Capture the cell that displays the provided text and extract its (x, y) central coordinate. 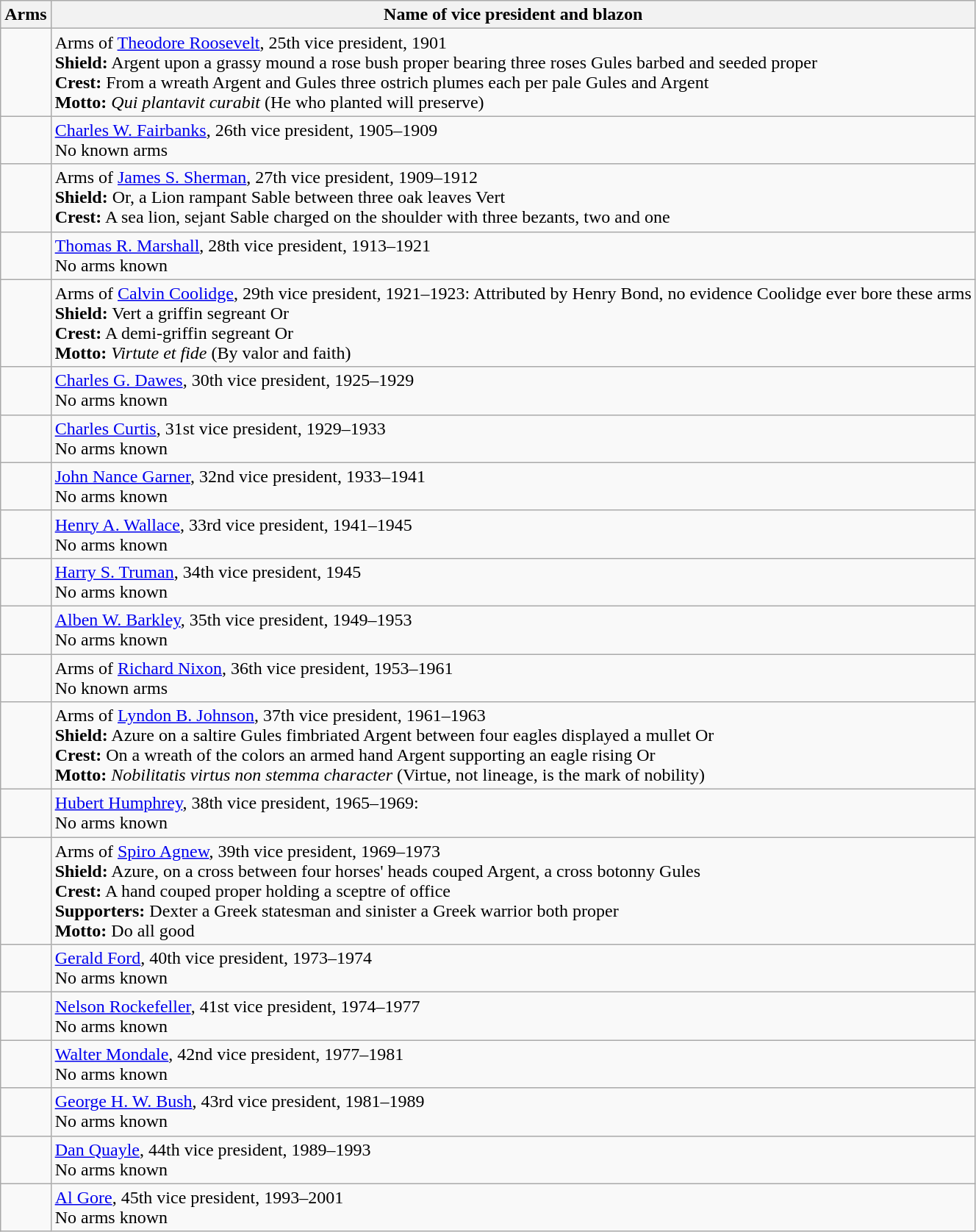
George H. W. Bush, 43rd vice president, 1981–1989No arms known (513, 1111)
Arms (26, 15)
Charles Curtis, 31st vice president, 1929–1933No arms known (513, 438)
Arms of Richard Nixon, 36th vice president, 1953–1961No known arms (513, 678)
John Nance Garner, 32nd vice president, 1933–1941No arms known (513, 487)
Thomas R. Marshall, 28th vice president, 1913–1921No arms known (513, 256)
Name of vice president and blazon (513, 15)
Charles G. Dawes, 30th vice president, 1925–1929No arms known (513, 391)
Nelson Rockefeller, 41st vice president, 1974–1977No arms known (513, 1016)
Henry A. Wallace, 33rd vice president, 1941–1945No arms known (513, 534)
Dan Quayle, 44th vice president, 1989–1993No arms known (513, 1160)
Hubert Humphrey, 38th vice president, 1965–1969:No arms known (513, 813)
Gerald Ford, 40th vice president, 1973–1974No arms known (513, 969)
Alben W. Barkley, 35th vice president, 1949–1953No arms known (513, 629)
Harry S. Truman, 34th vice president, 1945No arms known (513, 582)
Al Gore, 45th vice president, 1993–2001No arms known (513, 1207)
Walter Mondale, 42nd vice president, 1977–1981No arms known (513, 1064)
Charles W. Fairbanks, 26th vice president, 1905–1909No known arms (513, 140)
